Capture the cell that displays the provided text and extract its (x, y) central coordinate. 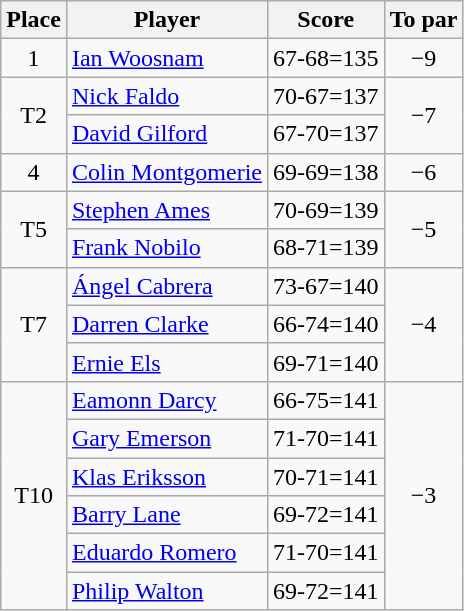
Place (34, 20)
Ernie Els (166, 362)
T7 (34, 324)
Stephen Ames (166, 210)
Score (326, 20)
Ángel Cabrera (166, 286)
−7 (424, 115)
Philip Walton (166, 591)
T10 (34, 495)
−4 (424, 324)
Frank Nobilo (166, 248)
70-69=139 (326, 210)
66-74=140 (326, 324)
70-67=137 (326, 96)
Eamonn Darcy (166, 400)
4 (34, 172)
Ian Woosnam (166, 58)
66-75=141 (326, 400)
T5 (34, 229)
1 (34, 58)
T2 (34, 115)
David Gilford (166, 134)
Gary Emerson (166, 438)
69-71=140 (326, 362)
Darren Clarke (166, 324)
69-69=138 (326, 172)
Nick Faldo (166, 96)
−3 (424, 495)
Barry Lane (166, 515)
Colin Montgomerie (166, 172)
68-71=139 (326, 248)
−6 (424, 172)
Klas Eriksson (166, 477)
Eduardo Romero (166, 553)
67-70=137 (326, 134)
−5 (424, 229)
−9 (424, 58)
67-68=135 (326, 58)
To par (424, 20)
73-67=140 (326, 286)
70-71=141 (326, 477)
Player (166, 20)
